Find where the given text appears and provide that cell's center as [X, Y] coordinate. 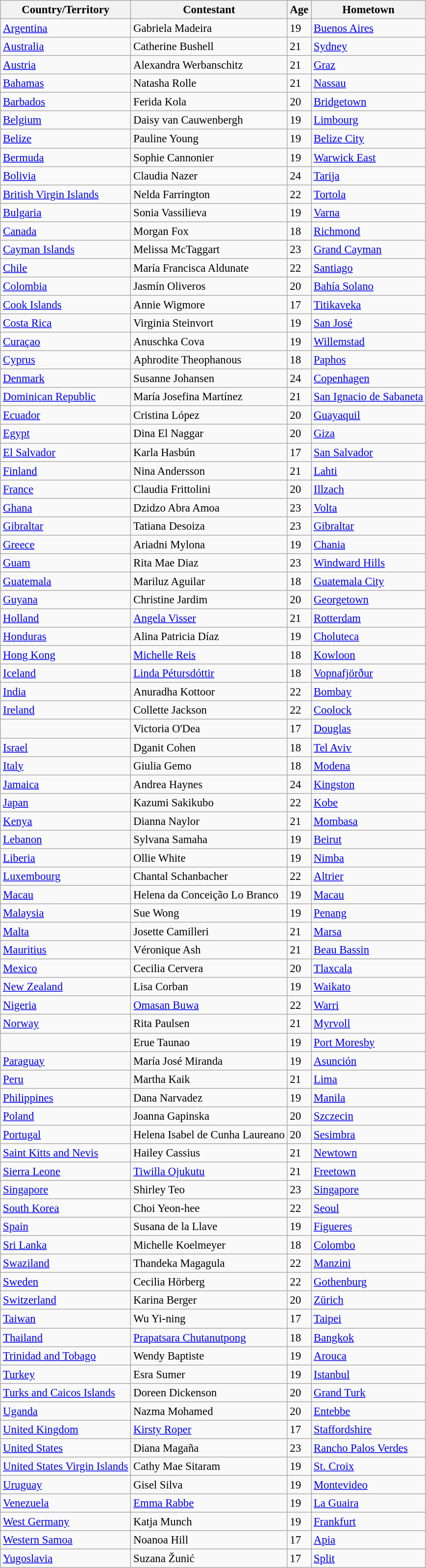
Malaysia [66, 913]
Victoria O'Dea [209, 729]
Sweden [66, 1282]
Cathy Mae Sitaram [209, 1466]
Noanoa Hill [209, 1540]
Cecilia Cervera [209, 969]
Belize City [369, 139]
Beirut [369, 840]
Windward Hills [369, 563]
Arouca [369, 1356]
Cayman Islands [66, 250]
Australia [66, 47]
Colombia [66, 286]
Bermuda [66, 157]
Santiago [369, 268]
Venezuela [66, 1503]
Giulia Gemo [209, 766]
United Kingdom [66, 1430]
Ghana [66, 508]
Tarija [369, 176]
Prapatsara Chutanutpong [209, 1337]
Dganit Cohen [209, 747]
Zürich [369, 1300]
Ollie White [209, 858]
Kobe [369, 802]
Norway [66, 1024]
Mauritius [66, 950]
Age [299, 10]
Choluteca [369, 637]
Apia [369, 1540]
Iceland [66, 673]
Douglas [369, 729]
Linda Pétursdóttir [209, 673]
Pauline Young [209, 139]
Coolock [369, 711]
Italy [66, 766]
South Korea [66, 1208]
Esra Sumer [209, 1374]
British Virgin Islands [66, 194]
Claudia Nazer [209, 176]
Lisa Corban [209, 987]
Alexandra Werbanschitz [209, 65]
Willemstad [369, 342]
Manila [369, 1098]
Staffordshire [369, 1430]
Japan [66, 802]
Doreen Dickenson [209, 1392]
Colombo [369, 1245]
Warwick East [369, 157]
Belize [66, 139]
Wendy Baptiste [209, 1356]
Chantal Schanbacher [209, 876]
Diana Magaña [209, 1448]
Trinidad and Tobago [66, 1356]
Hometown [369, 10]
Joanna Gapinska [209, 1116]
Erue Taunao [209, 1042]
Limbourg [369, 120]
St. Croix [369, 1466]
Hailey Cassius [209, 1153]
Aphrodite Theophanous [209, 360]
Sophie Cannonier [209, 157]
Dianna Naylor [209, 821]
María Francisca Aldunate [209, 268]
Wu Yi-ning [209, 1319]
Nigeria [66, 1005]
Finland [66, 471]
Natasha Rolle [209, 83]
Kingston [369, 784]
Susana de la Llave [209, 1227]
Varna [369, 212]
Tel Aviv [369, 747]
Helena da Conceição Lo Branco [209, 895]
Nimba [369, 858]
Anuschka Cova [209, 342]
Barbados [66, 102]
Rita Paulsen [209, 1024]
Western Samoa [66, 1540]
Mariluz Aguilar [209, 581]
Uganda [66, 1411]
Michelle Koelmeyer [209, 1245]
Paraguay [66, 1061]
Jasmín Oliveros [209, 286]
Seoul [369, 1208]
Rotterdam [369, 618]
Greece [66, 544]
Virginia Steinvort [209, 323]
Christine Jardim [209, 600]
Katja Munch [209, 1522]
Lima [369, 1079]
Istanbul [369, 1374]
Kirsty Roper [209, 1430]
Figueres [369, 1227]
Lebanon [66, 840]
Cristina López [209, 415]
Myrvoll [369, 1024]
Turks and Caicos Islands [66, 1392]
Nazma Mohamed [209, 1411]
Szczecin [369, 1116]
Asunción [369, 1061]
Canada [66, 231]
France [66, 489]
Josette Camilleri [209, 932]
Dana Narvadez [209, 1098]
Thailand [66, 1337]
Melissa McTaggart [209, 250]
Collette Jackson [209, 711]
Rita Mae Diaz [209, 563]
Volta [369, 508]
Anuradha Kottoor [209, 692]
Honduras [66, 637]
Copenhagen [369, 379]
Sri Lanka [66, 1245]
Holland [66, 618]
Tiwilla Ojukutu [209, 1171]
Titikaveka [369, 305]
Sydney [369, 47]
Bolivia [66, 176]
Giza [369, 434]
Country/Territory [66, 10]
Rancho Palos Verdes [369, 1448]
Entebbe [369, 1411]
Warri [369, 1005]
Ireland [66, 711]
Contestant [209, 10]
Saint Kitts and Nevis [66, 1153]
Dzidzo Abra Amoa [209, 508]
United States Virgin Islands [66, 1466]
Altrier [369, 876]
Swaziland [66, 1263]
San Salvador [369, 452]
Buenos Aires [369, 28]
Grand Cayman [369, 250]
Paphos [369, 360]
Ariadni Mylona [209, 544]
Curaçao [66, 342]
Bombay [369, 692]
Chania [369, 544]
San Ignacio de Sabaneta [369, 397]
Graz [369, 65]
Omasan Buwa [209, 1005]
El Salvador [66, 452]
Bridgetown [369, 102]
Austria [66, 65]
Angela Visser [209, 618]
Frankfurt [369, 1522]
Yugoslavia [66, 1559]
Switzerland [66, 1300]
Helena Isabel de Cunha Laureano [209, 1134]
Susanne Johansen [209, 379]
Tlaxcala [369, 969]
Spain [66, 1227]
Andrea Haynes [209, 784]
Guayaquil [369, 415]
United States [66, 1448]
Port Moresby [369, 1042]
Manzini [369, 1263]
Tortola [369, 194]
Portugal [66, 1134]
Gisel Silva [209, 1485]
Sylvana Samaha [209, 840]
Philippines [66, 1098]
Tatiana Desoiza [209, 526]
Bahamas [66, 83]
Guatemala [66, 581]
Shirley Teo [209, 1190]
Cecilia Hörberg [209, 1282]
San José [369, 323]
Sierra Leone [66, 1171]
Egypt [66, 434]
Guyana [66, 600]
Bahía Solano [369, 286]
Emma Rabbe [209, 1503]
Modena [369, 766]
Véronique Ash [209, 950]
Freetown [369, 1171]
Michelle Reis [209, 655]
Taipei [369, 1319]
Chile [66, 268]
Karina Berger [209, 1300]
Bulgaria [66, 212]
Turkey [66, 1374]
Cook Islands [66, 305]
Catherine Bushell [209, 47]
Vopnafjörður [369, 673]
Jamaica [66, 784]
Nassau [369, 83]
Cyprus [66, 360]
New Zealand [66, 987]
Sesimbra [369, 1134]
Peru [66, 1079]
Sue Wong [209, 913]
Annie Wigmore [209, 305]
Illzach [369, 489]
Choi Yeon-hee [209, 1208]
María José Miranda [209, 1061]
Ecuador [66, 415]
Guam [66, 563]
Taiwan [66, 1319]
Uruguay [66, 1485]
Newtown [369, 1153]
Bangkok [369, 1337]
Belgium [66, 120]
Denmark [66, 379]
Nelda Farrington [209, 194]
Split [369, 1559]
Kazumi Sakikubo [209, 802]
Mombasa [369, 821]
Luxembourg [66, 876]
Karla Hasbún [209, 452]
Martha Kaik [209, 1079]
Dominican Republic [66, 397]
Sonia Vassilieva [209, 212]
Thandeka Magagula [209, 1263]
Penang [369, 913]
Morgan Fox [209, 231]
Mexico [66, 969]
Guatemala City [369, 581]
Ferida Kola [209, 102]
La Guaira [369, 1503]
Richmond [369, 231]
Beau Bassin [369, 950]
Waikato [369, 987]
Kowloon [369, 655]
Georgetown [369, 600]
Dina El Naggar [209, 434]
Israel [66, 747]
Lahti [369, 471]
Alina Patricia Díaz [209, 637]
Daisy van Cauwenbergh [209, 120]
María Josefina Martínez [209, 397]
Nina Andersson [209, 471]
Kenya [66, 821]
Montevideo [369, 1485]
Argentina [66, 28]
Marsa [369, 932]
Suzana Žunić [209, 1559]
Hong Kong [66, 655]
Gabriela Madeira [209, 28]
Claudia Frittolini [209, 489]
India [66, 692]
West Germany [66, 1522]
Liberia [66, 858]
Malta [66, 932]
Costa Rica [66, 323]
Poland [66, 1116]
Gothenburg [369, 1282]
Grand Turk [369, 1392]
